Search for the cell housing the specified text and yield its (x, y) center coordinate. 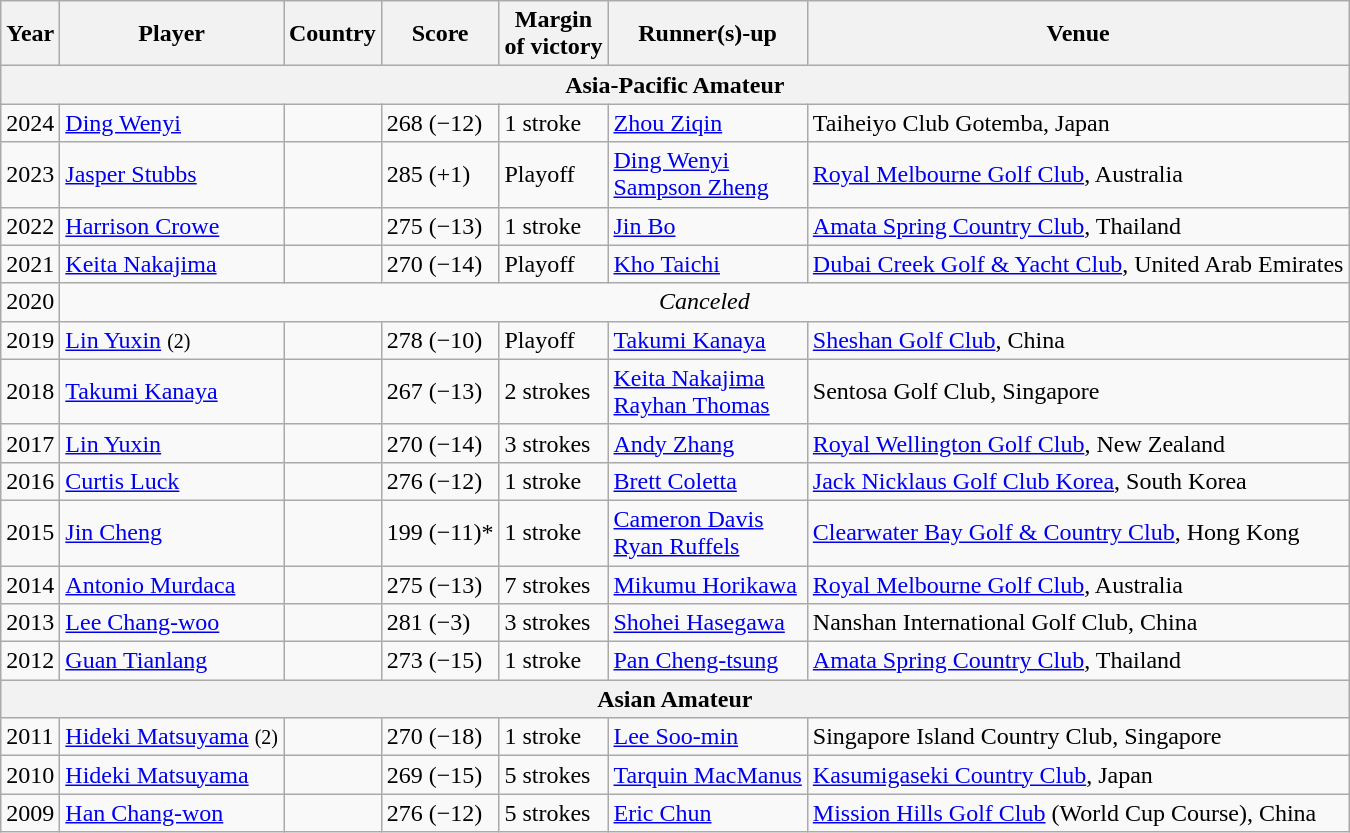
2011 (30, 737)
Marginof victory (554, 34)
Ding Wenyi (172, 123)
Cameron Davis Ryan Ruffels (708, 532)
Ding Wenyi Sampson Zheng (708, 174)
2019 (30, 340)
2016 (30, 481)
199 (−11)* (440, 532)
Mission Hills Golf Club (World Cup Course), China (1078, 813)
2013 (30, 623)
Antonio Murdaca (172, 585)
2010 (30, 775)
Sheshan Golf Club, China (1078, 340)
7 strokes (554, 585)
2015 (30, 532)
Han Chang-won (172, 813)
270 (−18) (440, 737)
Curtis Luck (172, 481)
Singapore Island Country Club, Singapore (1078, 737)
Year (30, 34)
Brett Coletta (708, 481)
Tarquin MacManus (708, 775)
Jin Cheng (172, 532)
Hideki Matsuyama (172, 775)
Player (172, 34)
Mikumu Horikawa (708, 585)
267 (−13) (440, 392)
Taiheiyo Club Gotemba, Japan (1078, 123)
Andy Zhang (708, 443)
2021 (30, 264)
285 (+1) (440, 174)
Lee Chang-woo (172, 623)
Clearwater Bay Golf & Country Club, Hong Kong (1078, 532)
Sentosa Golf Club, Singapore (1078, 392)
Keita Nakajima Rayhan Thomas (708, 392)
Keita Nakajima (172, 264)
Country (333, 34)
Jin Bo (708, 226)
Canceled (704, 302)
Eric Chun (708, 813)
Dubai Creek Golf & Yacht Club, United Arab Emirates (1078, 264)
Lin Yuxin (172, 443)
Hideki Matsuyama (2) (172, 737)
Kho Taichi (708, 264)
Shohei Hasegawa (708, 623)
2020 (30, 302)
Asian Amateur (675, 699)
Kasumigaseki Country Club, Japan (1078, 775)
Jasper Stubbs (172, 174)
2017 (30, 443)
2018 (30, 392)
2023 (30, 174)
2012 (30, 661)
269 (−15) (440, 775)
268 (−12) (440, 123)
278 (−10) (440, 340)
Lin Yuxin (2) (172, 340)
2022 (30, 226)
Harrison Crowe (172, 226)
2 strokes (554, 392)
Runner(s)-up (708, 34)
Guan Tianlang (172, 661)
2014 (30, 585)
Royal Wellington Golf Club, New Zealand (1078, 443)
2024 (30, 123)
Jack Nicklaus Golf Club Korea, South Korea (1078, 481)
Asia-Pacific Amateur (675, 85)
273 (−15) (440, 661)
Lee Soo-min (708, 737)
Nanshan International Golf Club, China (1078, 623)
Score (440, 34)
Pan Cheng-tsung (708, 661)
Zhou Ziqin (708, 123)
2009 (30, 813)
Venue (1078, 34)
281 (−3) (440, 623)
